From the cell containing the given text, extract its center point as (X, Y) coordinate. 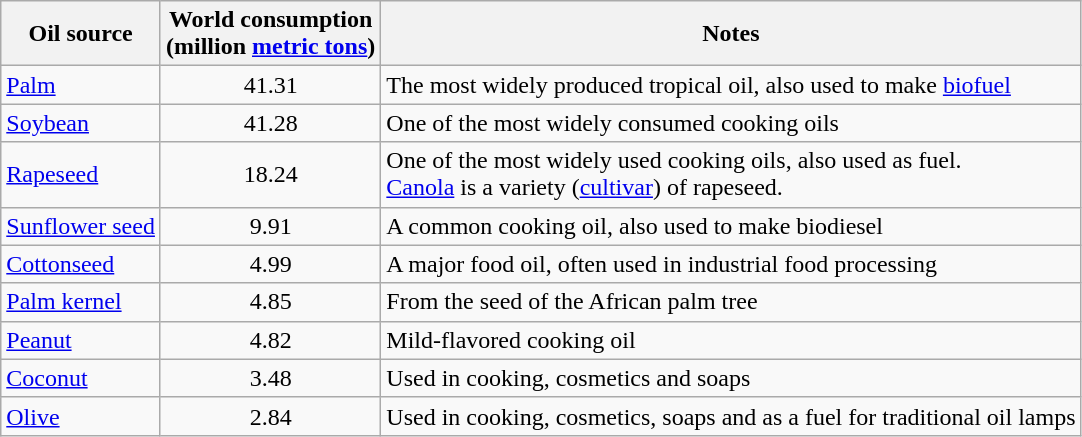
41.31 (270, 85)
Used in cooking, cosmetics, soaps and as a fuel for traditional oil lamps (731, 416)
Soybean (81, 123)
A common cooking oil, also used to make biodiesel (731, 226)
41.28 (270, 123)
A major food oil, often used in industrial food processing (731, 264)
Used in cooking, cosmetics and soaps (731, 378)
World consumption(million metric tons) (270, 34)
Rapeseed (81, 174)
4.99 (270, 264)
Olive (81, 416)
The most widely produced tropical oil, also used to make biofuel (731, 85)
Palm (81, 85)
4.82 (270, 340)
Palm kernel (81, 302)
Mild-flavored cooking oil (731, 340)
18.24 (270, 174)
Coconut (81, 378)
3.48 (270, 378)
Sunflower seed (81, 226)
9.91 (270, 226)
2.84 (270, 416)
Oil source (81, 34)
From the seed of the African palm tree (731, 302)
One of the most widely consumed cooking oils (731, 123)
Notes (731, 34)
One of the most widely used cooking oils, also used as fuel.Canola is a variety (cultivar) of rapeseed. (731, 174)
Peanut (81, 340)
Cottonseed (81, 264)
4.85 (270, 302)
